Capture the cell that displays the provided text and extract its [x, y] central coordinate. 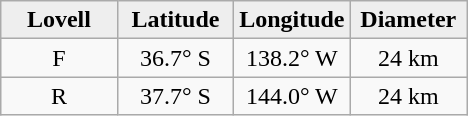
F [59, 58]
R [59, 96]
138.2° W [292, 58]
144.0° W [292, 96]
37.7° S [175, 96]
Diameter [408, 20]
Latitude [175, 20]
36.7° S [175, 58]
Lovell [59, 20]
Longitude [292, 20]
